Determine the [x, y] coordinate at the center of the cell enclosing the given text.  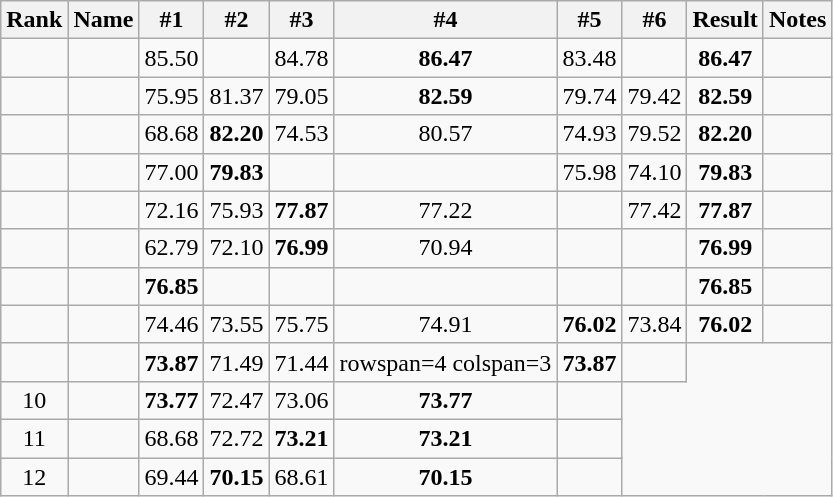
Notes [797, 20]
74.91 [446, 324]
Name [104, 20]
75.75 [302, 324]
77.22 [446, 210]
Rank [34, 20]
72.47 [236, 400]
75.95 [172, 96]
85.50 [172, 58]
79.42 [654, 96]
72.72 [236, 438]
12 [34, 477]
74.53 [302, 134]
71.44 [302, 362]
84.78 [302, 58]
77.00 [172, 172]
73.06 [302, 400]
68.61 [302, 477]
79.74 [590, 96]
#4 [446, 20]
11 [34, 438]
72.16 [172, 210]
75.93 [236, 210]
79.05 [302, 96]
74.93 [590, 134]
rowspan=4 colspan=3 [446, 362]
75.98 [590, 172]
10 [34, 400]
73.84 [654, 324]
Result [725, 20]
#3 [302, 20]
70.94 [446, 248]
#5 [590, 20]
79.52 [654, 134]
81.37 [236, 96]
#1 [172, 20]
83.48 [590, 58]
73.55 [236, 324]
74.10 [654, 172]
74.46 [172, 324]
77.42 [654, 210]
69.44 [172, 477]
71.49 [236, 362]
#6 [654, 20]
72.10 [236, 248]
80.57 [446, 134]
#2 [236, 20]
62.79 [172, 248]
